Search for the cell housing the specified text and yield its [X, Y] center coordinate. 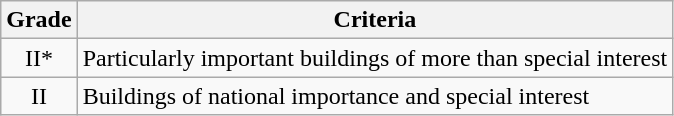
Buildings of national importance and special interest [375, 96]
II* [39, 58]
II [39, 96]
Particularly important buildings of more than special interest [375, 58]
Criteria [375, 20]
Grade [39, 20]
